Scan for the cell matching the given text and deliver its (X, Y) coordinate at center. 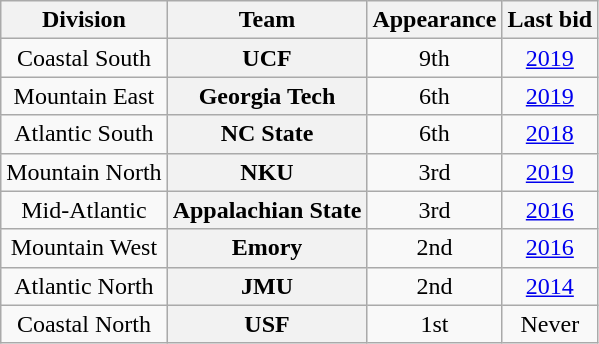
JMU (267, 286)
9th (434, 58)
Last bid (550, 20)
Team (267, 20)
1st (434, 324)
2018 (550, 134)
Emory (267, 248)
Appearance (434, 20)
Mid-Atlantic (84, 210)
Atlantic South (84, 134)
Atlantic North (84, 286)
NKU (267, 172)
Coastal North (84, 324)
Coastal South (84, 58)
Division (84, 20)
UCF (267, 58)
Georgia Tech (267, 96)
Never (550, 324)
NC State (267, 134)
USF (267, 324)
Mountain East (84, 96)
Mountain West (84, 248)
2014 (550, 286)
Mountain North (84, 172)
Appalachian State (267, 210)
